For the text-containing cell, return its midpoint in (X, Y) coordinate format. 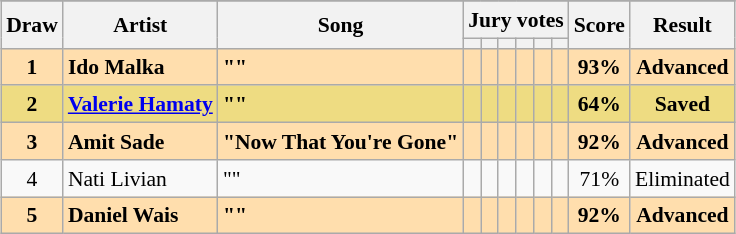
2 (32, 104)
Saved (682, 104)
Eliminated (682, 178)
4 (32, 178)
Artist (140, 24)
Valerie Hamaty (140, 104)
5 (32, 216)
Song (340, 24)
1 (32, 66)
Score (600, 24)
Result (682, 24)
64% (600, 104)
Nati Livian (140, 178)
93% (600, 66)
Draw (32, 24)
3 (32, 142)
Amit Sade (140, 142)
"Now That You're Gone" (340, 142)
Daniel Wais (140, 216)
71% (600, 178)
Ido Malka (140, 66)
Jury votes (516, 20)
